From the cell containing the given text, extract its center point as [x, y] coordinate. 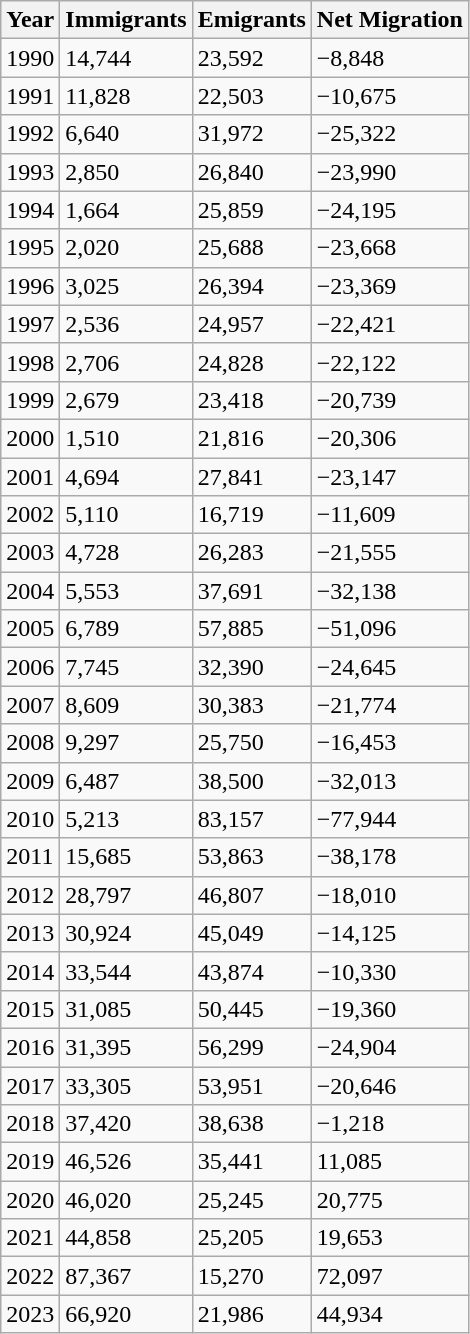
43,874 [252, 971]
53,863 [252, 857]
−77,944 [390, 819]
Net Migration [390, 20]
50,445 [252, 1009]
−8,848 [390, 58]
7,745 [126, 667]
24,828 [252, 362]
25,688 [252, 248]
6,487 [126, 781]
1995 [30, 248]
26,840 [252, 172]
37,420 [126, 1124]
−20,306 [390, 438]
26,394 [252, 286]
1991 [30, 96]
−11,609 [390, 515]
24,957 [252, 324]
2,020 [126, 248]
44,858 [126, 1238]
2018 [30, 1124]
−23,369 [390, 286]
−22,421 [390, 324]
Immigrants [126, 20]
56,299 [252, 1047]
1994 [30, 210]
25,750 [252, 743]
1,510 [126, 438]
38,638 [252, 1124]
28,797 [126, 895]
−10,330 [390, 971]
26,283 [252, 553]
53,951 [252, 1085]
2016 [30, 1047]
14,744 [126, 58]
87,367 [126, 1276]
−21,555 [390, 553]
−18,010 [390, 895]
66,920 [126, 1314]
1990 [30, 58]
25,205 [252, 1238]
32,390 [252, 667]
−20,646 [390, 1085]
1,664 [126, 210]
5,213 [126, 819]
−51,096 [390, 629]
2017 [30, 1085]
Year [30, 20]
2,706 [126, 362]
37,691 [252, 591]
25,245 [252, 1200]
2011 [30, 857]
1992 [30, 134]
25,859 [252, 210]
1999 [30, 400]
8,609 [126, 705]
11,085 [390, 1162]
−32,138 [390, 591]
2023 [30, 1314]
−23,668 [390, 248]
21,986 [252, 1314]
Emigrants [252, 20]
46,020 [126, 1200]
−14,125 [390, 933]
2,679 [126, 400]
2,536 [126, 324]
−24,904 [390, 1047]
45,049 [252, 933]
2010 [30, 819]
2004 [30, 591]
5,110 [126, 515]
4,728 [126, 553]
1998 [30, 362]
2008 [30, 743]
27,841 [252, 477]
9,297 [126, 743]
31,085 [126, 1009]
2009 [30, 781]
22,503 [252, 96]
30,924 [126, 933]
2015 [30, 1009]
6,640 [126, 134]
−20,739 [390, 400]
2006 [30, 667]
44,934 [390, 1314]
38,500 [252, 781]
2001 [30, 477]
−24,195 [390, 210]
−10,675 [390, 96]
−16,453 [390, 743]
−38,178 [390, 857]
72,097 [390, 1276]
1993 [30, 172]
31,395 [126, 1047]
2020 [30, 1200]
21,816 [252, 438]
16,719 [252, 515]
2022 [30, 1276]
15,270 [252, 1276]
2021 [30, 1238]
−32,013 [390, 781]
−23,990 [390, 172]
46,807 [252, 895]
2,850 [126, 172]
5,553 [126, 591]
11,828 [126, 96]
15,685 [126, 857]
−25,322 [390, 134]
1996 [30, 286]
−21,774 [390, 705]
−23,147 [390, 477]
2012 [30, 895]
19,653 [390, 1238]
20,775 [390, 1200]
2003 [30, 553]
−19,360 [390, 1009]
−24,645 [390, 667]
30,383 [252, 705]
2005 [30, 629]
2002 [30, 515]
−22,122 [390, 362]
31,972 [252, 134]
3,025 [126, 286]
23,592 [252, 58]
−1,218 [390, 1124]
2014 [30, 971]
23,418 [252, 400]
83,157 [252, 819]
4,694 [126, 477]
33,544 [126, 971]
1997 [30, 324]
46,526 [126, 1162]
2007 [30, 705]
57,885 [252, 629]
2000 [30, 438]
33,305 [126, 1085]
2013 [30, 933]
6,789 [126, 629]
2019 [30, 1162]
35,441 [252, 1162]
